Find where the given text appears and provide that cell's center as [x, y] coordinate. 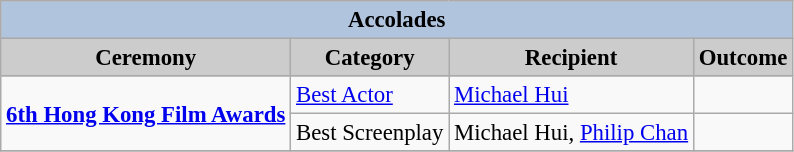
Michael Hui, Philip Chan [572, 133]
Recipient [572, 58]
Outcome [742, 58]
Best Screenplay [370, 133]
Best Actor [370, 95]
6th Hong Kong Film Awards [146, 114]
Category [370, 58]
Michael Hui [572, 95]
Accolades [397, 20]
Ceremony [146, 58]
